Provide the (X, Y) coordinate of the cell's center where the given text is located.  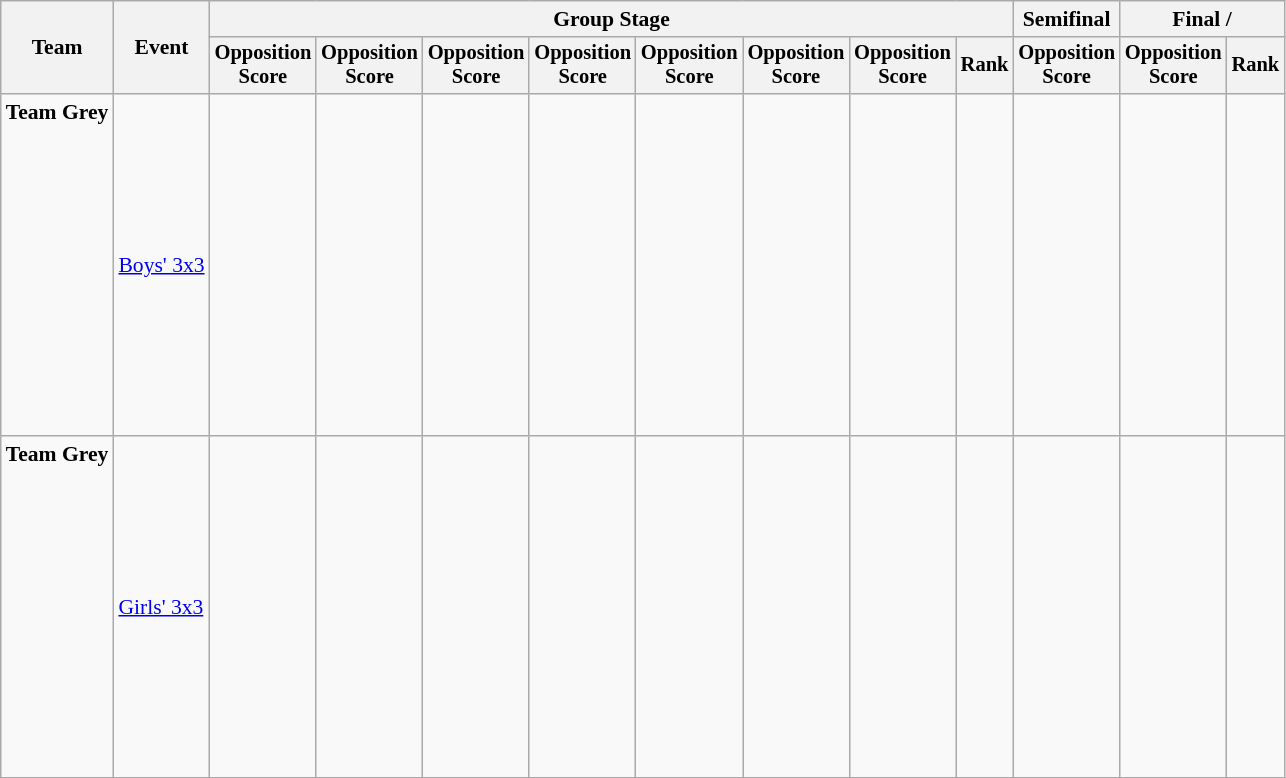
Event (161, 48)
Final / (1202, 19)
Semifinal (1066, 19)
Girls' 3x3 (161, 607)
Boys' 3x3 (161, 265)
Team (58, 48)
Group Stage (612, 19)
